Provide the (x, y) coordinate of the cell's center where the given text is located.  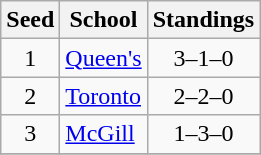
Toronto (104, 96)
2–2–0 (203, 96)
3–1–0 (203, 58)
Queen's (104, 58)
Standings (203, 20)
1 (30, 58)
Seed (30, 20)
McGill (104, 134)
School (104, 20)
2 (30, 96)
1–3–0 (203, 134)
3 (30, 134)
